Search for the cell housing the specified text and yield its (x, y) center coordinate. 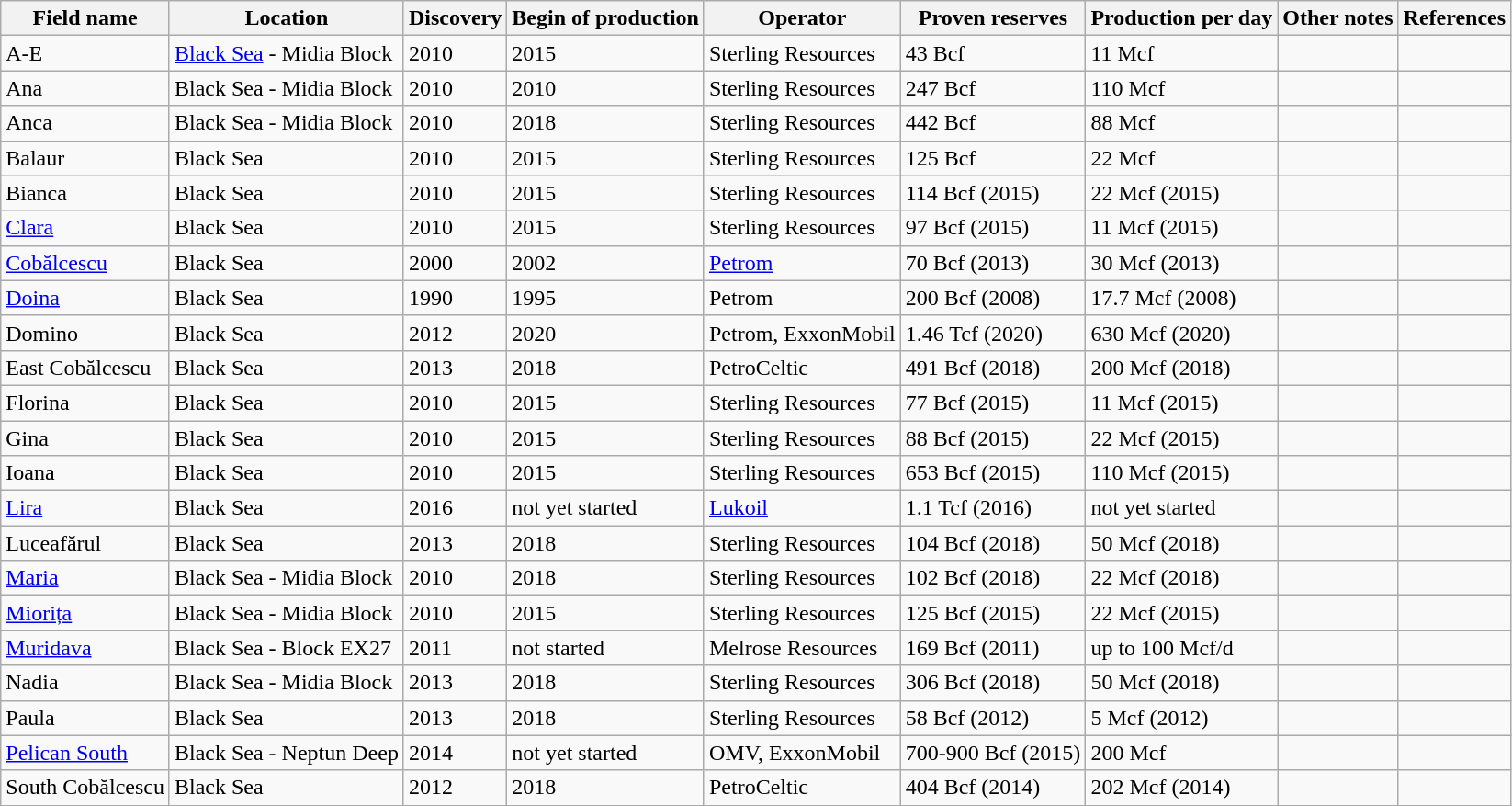
Lukoil (802, 508)
not started (606, 648)
17.7 Mcf (2008) (1181, 298)
Florina (85, 403)
Melrose Resources (802, 648)
70 Bcf (2013) (993, 263)
Location (287, 18)
Lira (85, 508)
5 Mcf (2012) (1181, 718)
43 Bcf (993, 53)
South Cobălcescu (85, 788)
200 Bcf (2008) (993, 298)
169 Bcf (2011) (993, 648)
Field name (85, 18)
Black Sea - Neptun Deep (287, 753)
2000 (455, 263)
77 Bcf (2015) (993, 403)
Operator (802, 18)
East Cobălcescu (85, 368)
OMV, ExxonMobil (802, 753)
Clara (85, 228)
200 Mcf (2018) (1181, 368)
2020 (606, 333)
58 Bcf (2012) (993, 718)
247 Bcf (993, 88)
404 Bcf (2014) (993, 788)
114 Bcf (2015) (993, 193)
202 Mcf (2014) (1181, 788)
630 Mcf (2020) (1181, 333)
Ana (85, 88)
Discovery (455, 18)
97 Bcf (2015) (993, 228)
Doina (85, 298)
11 Mcf (1181, 53)
References (1455, 18)
1.46 Tcf (2020) (993, 333)
Muridava (85, 648)
A-E (85, 53)
125 Bcf (2015) (993, 613)
Petrom, ExxonMobil (802, 333)
200 Mcf (1181, 753)
306 Bcf (2018) (993, 683)
Luceafărul (85, 543)
Other notes (1337, 18)
125 Bcf (993, 158)
Domino (85, 333)
104 Bcf (2018) (993, 543)
Anca (85, 123)
Cobălcescu (85, 263)
Nadia (85, 683)
30 Mcf (2013) (1181, 263)
up to 100 Mcf/d (1181, 648)
442 Bcf (993, 123)
2016 (455, 508)
22 Mcf (2018) (1181, 578)
Black Sea - Block EX27 (287, 648)
22 Mcf (1181, 158)
Gina (85, 438)
1995 (606, 298)
Pelican South (85, 753)
110 Mcf (1181, 88)
102 Bcf (2018) (993, 578)
Bianca (85, 193)
2002 (606, 263)
1.1 Tcf (2016) (993, 508)
Begin of production (606, 18)
653 Bcf (2015) (993, 473)
Paula (85, 718)
Balaur (85, 158)
Miorița (85, 613)
88 Mcf (1181, 123)
Maria (85, 578)
1990 (455, 298)
2014 (455, 753)
Proven reserves (993, 18)
491 Bcf (2018) (993, 368)
2011 (455, 648)
Ioana (85, 473)
110 Mcf (2015) (1181, 473)
88 Bcf (2015) (993, 438)
700-900 Bcf (2015) (993, 753)
Production per day (1181, 18)
